Determine the [X, Y] coordinate at the center of the cell enclosing the given text.  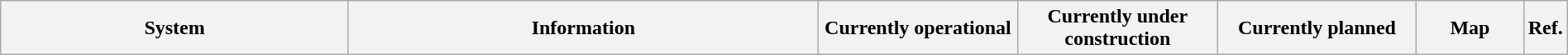
Map [1470, 28]
Currently operational [918, 28]
Ref. [1545, 28]
Currently under construction [1117, 28]
Currently planned [1317, 28]
Information [583, 28]
System [175, 28]
